From the cell containing the given text, extract its center point as [x, y] coordinate. 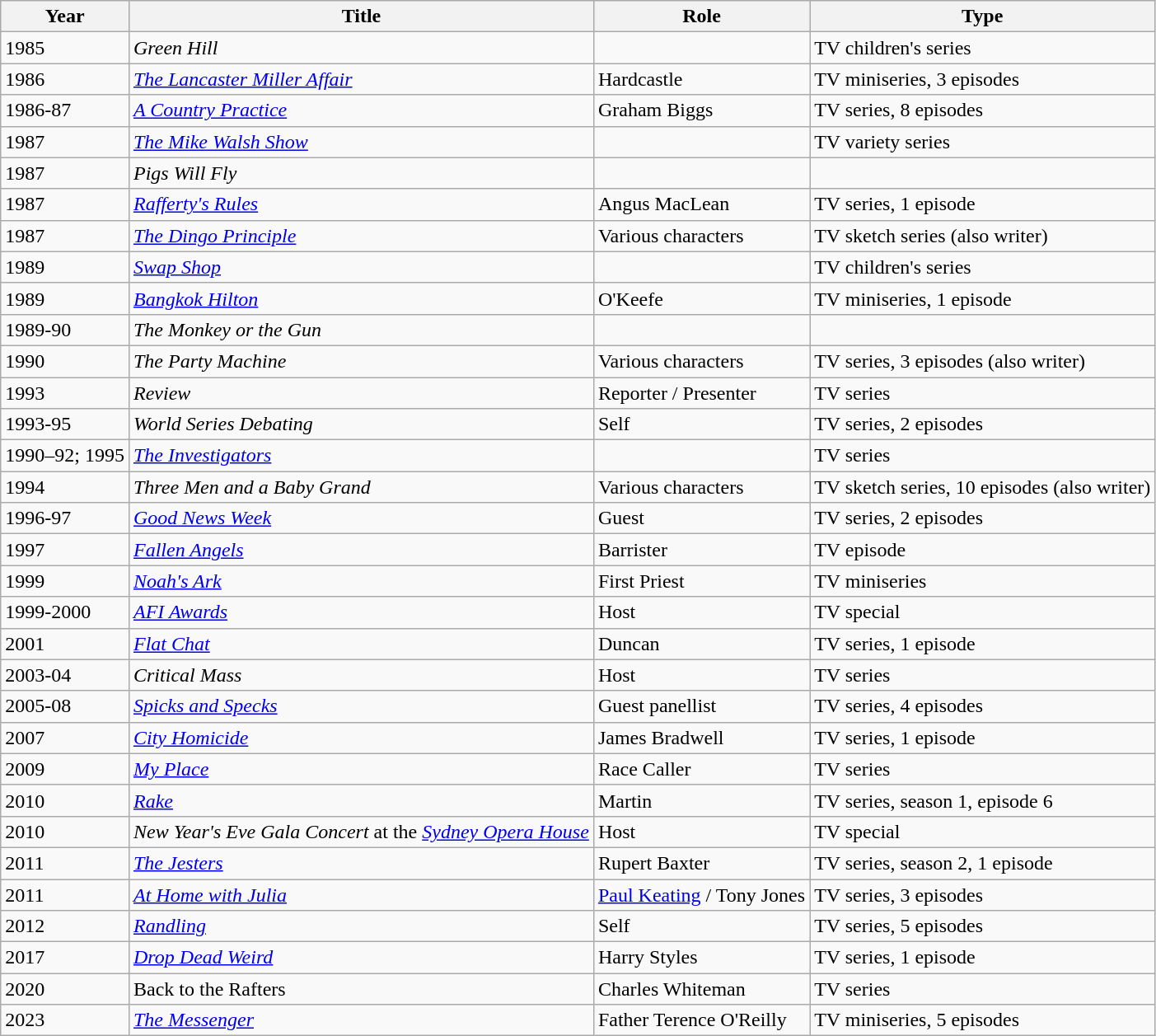
The Dingo Principle [361, 236]
TV sketch series, 10 episodes (also writer) [982, 487]
Role [701, 16]
TV series, 3 episodes [982, 894]
Year [65, 16]
Back to the Rafters [361, 989]
1993 [65, 393]
2005-08 [65, 706]
Graham Biggs [701, 110]
Hardcastle [701, 79]
1990 [65, 361]
TV series, 8 episodes [982, 110]
1989-90 [65, 330]
Drop Dead Weird [361, 958]
TV miniseries, 1 episode [982, 298]
Harry Styles [701, 958]
My Place [361, 769]
2003-04 [65, 675]
1993-95 [65, 424]
World Series Debating [361, 424]
AFI Awards [361, 612]
TV miniseries, 3 episodes [982, 79]
1986 [65, 79]
The Party Machine [361, 361]
1999-2000 [65, 612]
2017 [65, 958]
2001 [65, 644]
Good News Week [361, 518]
TV episode [982, 550]
TV series, 5 episodes [982, 926]
2012 [65, 926]
2020 [65, 989]
Fallen Angels [361, 550]
Duncan [701, 644]
New Year's Eve Gala Concert at the Sydney Opera House [361, 832]
James Bradwell [701, 738]
The Monkey or the Gun [361, 330]
Angus MacLean [701, 204]
Rupert Baxter [701, 863]
Race Caller [701, 769]
TV variety series [982, 142]
Review [361, 393]
City Homicide [361, 738]
Guest panellist [701, 706]
2023 [65, 1020]
TV series, 3 episodes (also writer) [982, 361]
Pigs Will Fly [361, 173]
TV series, season 2, 1 episode [982, 863]
The Messenger [361, 1020]
The Lancaster Miller Affair [361, 79]
2009 [65, 769]
Flat Chat [361, 644]
TV series, 4 episodes [982, 706]
TV miniseries, 5 episodes [982, 1020]
Spicks and Specks [361, 706]
Charles Whiteman [701, 989]
Guest [701, 518]
First Priest [701, 581]
Swap Shop [361, 267]
Bangkok Hilton [361, 298]
Father Terence O'Reilly [701, 1020]
Rake [361, 800]
Randling [361, 926]
Reporter / Presenter [701, 393]
Noah's Ark [361, 581]
1985 [65, 48]
Green Hill [361, 48]
At Home with Julia [361, 894]
The Mike Walsh Show [361, 142]
1994 [65, 487]
Paul Keating / Tony Jones [701, 894]
The Jesters [361, 863]
The Investigators [361, 456]
1997 [65, 550]
Barrister [701, 550]
Three Men and a Baby Grand [361, 487]
1999 [65, 581]
1996-97 [65, 518]
2007 [65, 738]
Type [982, 16]
1986-87 [65, 110]
1990–92; 1995 [65, 456]
O'Keefe [701, 298]
TV sketch series (also writer) [982, 236]
Martin [701, 800]
A Country Practice [361, 110]
Rafferty's Rules [361, 204]
TV series, season 1, episode 6 [982, 800]
Title [361, 16]
Critical Mass [361, 675]
TV miniseries [982, 581]
